Scan for the cell matching the given text and deliver its [X, Y] coordinate at center. 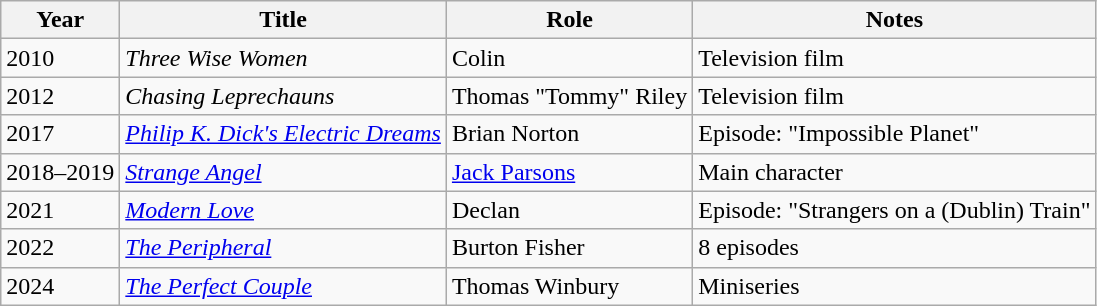
Jack Parsons [569, 172]
Main character [894, 172]
The Peripheral [284, 248]
Thomas "Tommy" Riley [569, 96]
2010 [60, 58]
Thomas Winbury [569, 286]
Strange Angel [284, 172]
2021 [60, 210]
Miniseries [894, 286]
Year [60, 20]
Philip K. Dick's Electric Dreams [284, 134]
Role [569, 20]
Declan [569, 210]
Modern Love [284, 210]
Three Wise Women [284, 58]
Burton Fisher [569, 248]
Episode: "Impossible Planet" [894, 134]
Title [284, 20]
The Perfect Couple [284, 286]
2018–2019 [60, 172]
2022 [60, 248]
Colin [569, 58]
2017 [60, 134]
Episode: "Strangers on a (Dublin) Train" [894, 210]
Chasing Leprechauns [284, 96]
Notes [894, 20]
2012 [60, 96]
8 episodes [894, 248]
2024 [60, 286]
Brian Norton [569, 134]
